Locate the cell with the specified text and output its [X, Y] center coordinate. 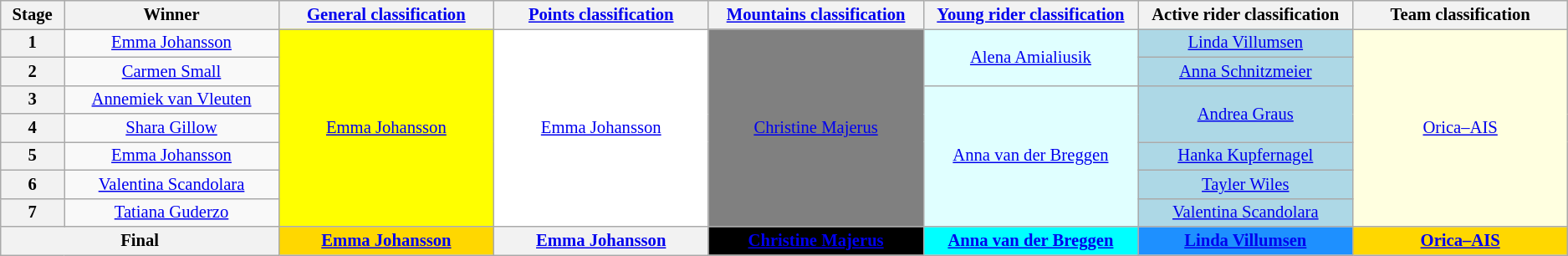
Hanka Kupfernagel [1246, 156]
Stage [33, 14]
Annemiek van Vleuten [172, 100]
4 [33, 128]
Shara Gillow [172, 128]
Young rider classification [1030, 14]
Carmen Small [172, 71]
General classification [386, 14]
2 [33, 71]
Mountains classification [816, 14]
Tatiana Guderzo [172, 212]
6 [33, 184]
5 [33, 156]
1 [33, 43]
Final [140, 240]
Active rider classification [1246, 14]
Points classification [600, 14]
Andrea Graus [1246, 114]
Team classification [1460, 14]
Winner [172, 14]
3 [33, 100]
Anna Schnitzmeier [1246, 71]
Alena Amialiusik [1030, 57]
7 [33, 212]
Tayler Wiles [1246, 184]
